Detect which cell encompasses the target text, then output its [x, y] center coordinate. 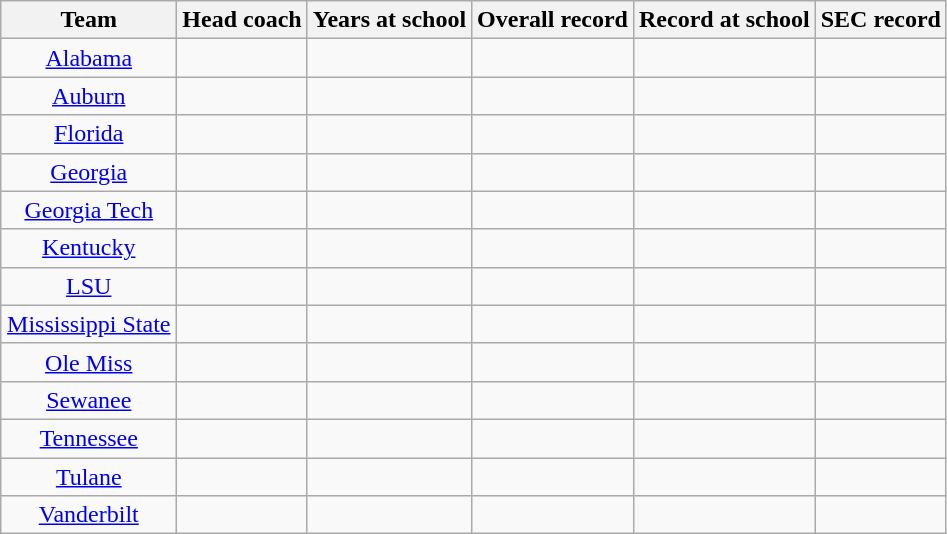
Vanderbilt [89, 515]
Tulane [89, 477]
Sewanee [89, 400]
Florida [89, 134]
Years at school [389, 20]
Record at school [724, 20]
SEC record [880, 20]
Georgia [89, 172]
Georgia Tech [89, 210]
Head coach [242, 20]
Kentucky [89, 248]
Alabama [89, 58]
LSU [89, 286]
Auburn [89, 96]
Mississippi State [89, 324]
Team [89, 20]
Overall record [553, 20]
Ole Miss [89, 362]
Tennessee [89, 438]
